Capture the cell that displays the provided text and extract its [X, Y] central coordinate. 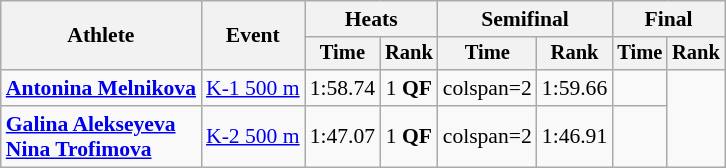
Athlete [101, 36]
Semifinal [526, 19]
1:59.66 [574, 88]
K-1 500 m [253, 88]
1:46.91 [574, 136]
1:47.07 [342, 136]
K-2 500 m [253, 136]
Antonina Melnikova [101, 88]
Event [253, 36]
Final [668, 19]
1:58.74 [342, 88]
Heats [372, 19]
Galina AlekseyevaNina Trofimova [101, 136]
